Capture the cell that displays the provided text and extract its (x, y) central coordinate. 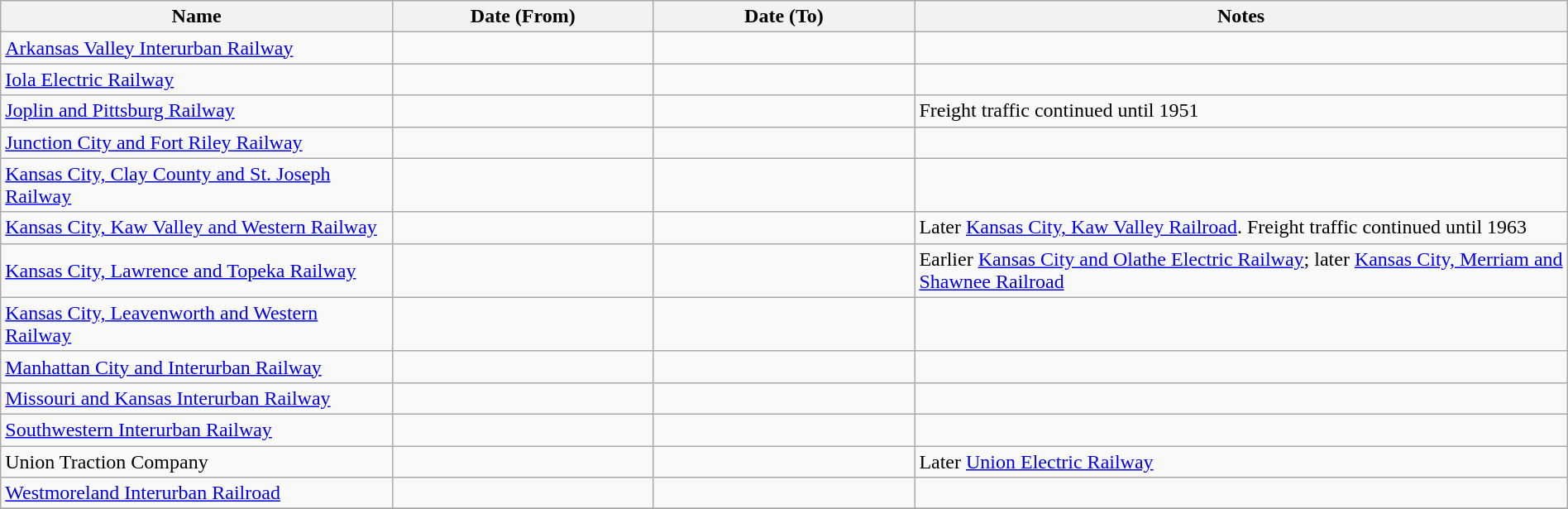
Junction City and Fort Riley Railway (197, 142)
Freight traffic continued until 1951 (1241, 111)
Westmoreland Interurban Railroad (197, 493)
Arkansas Valley Interurban Railway (197, 48)
Kansas City, Kaw Valley and Western Railway (197, 228)
Date (From) (523, 17)
Later Kansas City, Kaw Valley Railroad. Freight traffic continued until 1963 (1241, 228)
Manhattan City and Interurban Railway (197, 367)
Earlier Kansas City and Olathe Electric Railway; later Kansas City, Merriam and Shawnee Railroad (1241, 270)
Union Traction Company (197, 461)
Kansas City, Clay County and St. Joseph Railway (197, 185)
Later Union Electric Railway (1241, 461)
Date (To) (784, 17)
Kansas City, Leavenworth and Western Railway (197, 324)
Kansas City, Lawrence and Topeka Railway (197, 270)
Missouri and Kansas Interurban Railway (197, 398)
Southwestern Interurban Railway (197, 430)
Iola Electric Railway (197, 79)
Name (197, 17)
Notes (1241, 17)
Joplin and Pittsburg Railway (197, 111)
